Provide the [X, Y] coordinate of the cell's center where the given text is located.  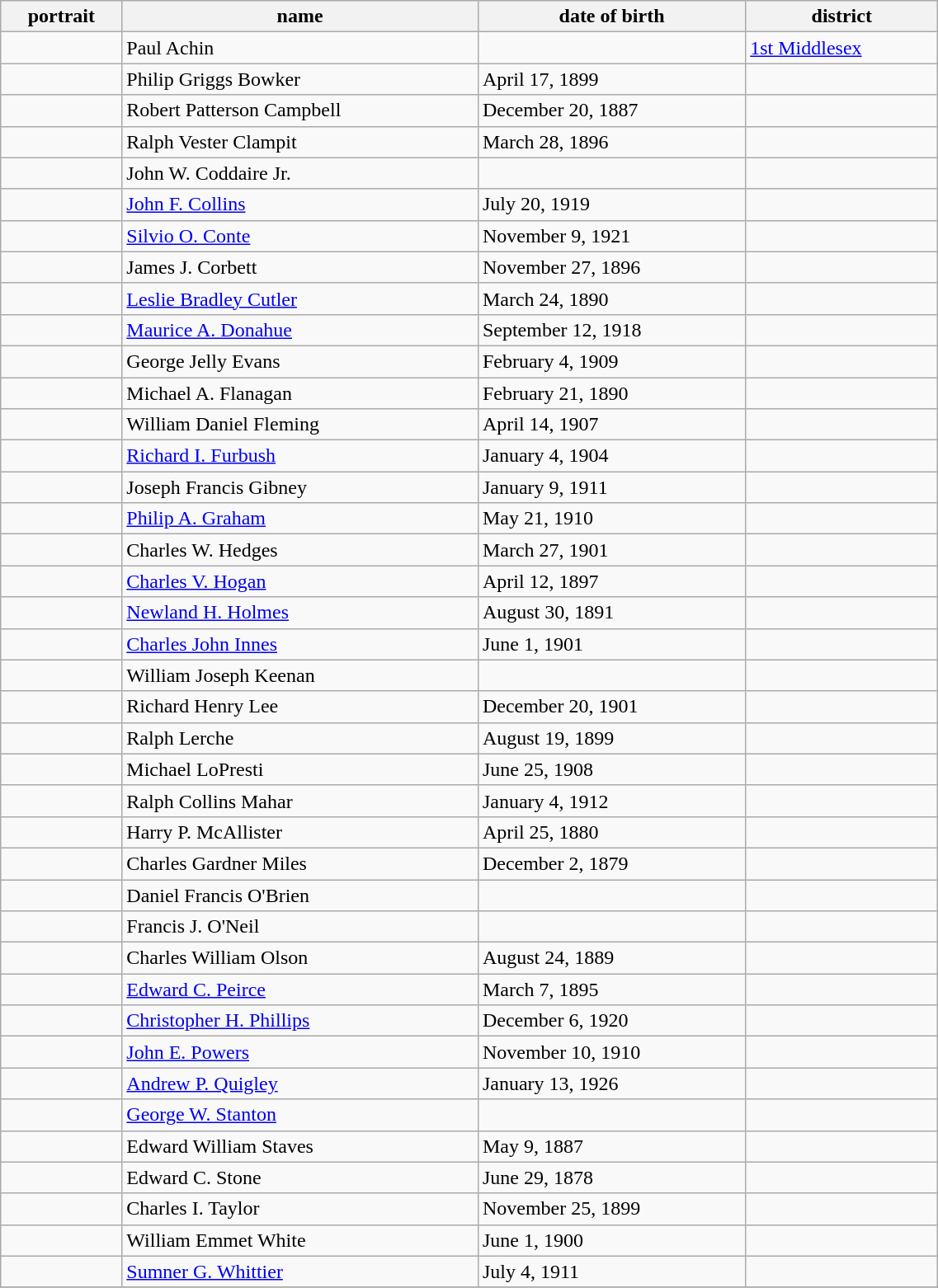
Edward C. Stone [300, 1178]
April 25, 1880 [611, 832]
Newland H. Holmes [300, 613]
Sumner G. Whittier [300, 1272]
John W. Coddaire Jr. [300, 173]
Francis J. O'Neil [300, 927]
September 12, 1918 [611, 330]
Daniel Francis O'Brien [300, 895]
November 9, 1921 [611, 236]
Maurice A. Donahue [300, 330]
William Daniel Fleming [300, 425]
November 27, 1896 [611, 267]
Joseph Francis Gibney [300, 487]
August 24, 1889 [611, 958]
July 4, 1911 [611, 1272]
June 25, 1908 [611, 769]
Christopher H. Phillips [300, 1021]
January 9, 1911 [611, 487]
January 4, 1912 [611, 801]
November 10, 1910 [611, 1052]
date of birth [611, 16]
January 13, 1926 [611, 1084]
April 17, 1899 [611, 79]
March 7, 1895 [611, 990]
Andrew P. Quigley [300, 1084]
June 1, 1900 [611, 1240]
Charles William Olson [300, 958]
December 6, 1920 [611, 1021]
1st Middlesex [841, 48]
April 14, 1907 [611, 425]
William Emmet White [300, 1240]
portrait [61, 16]
Richard I. Furbush [300, 456]
April 12, 1897 [611, 581]
William Joseph Keenan [300, 675]
March 28, 1896 [611, 142]
August 30, 1891 [611, 613]
December 2, 1879 [611, 863]
Robert Patterson Campbell [300, 110]
Paul Achin [300, 48]
Richard Henry Lee [300, 707]
James J. Corbett [300, 267]
May 9, 1887 [611, 1146]
March 27, 1901 [611, 550]
Charles John Innes [300, 644]
Charles W. Hedges [300, 550]
Michael A. Flanagan [300, 393]
John E. Powers [300, 1052]
Ralph Lerche [300, 738]
June 29, 1878 [611, 1178]
Charles I. Taylor [300, 1209]
January 4, 1904 [611, 456]
December 20, 1887 [611, 110]
July 20, 1919 [611, 204]
Ralph Collins Mahar [300, 801]
Edward C. Peirce [300, 990]
Philip Griggs Bowker [300, 79]
December 20, 1901 [611, 707]
Harry P. McAllister [300, 832]
Silvio O. Conte [300, 236]
Michael LoPresti [300, 769]
August 19, 1899 [611, 738]
Ralph Vester Clampit [300, 142]
district [841, 16]
February 4, 1909 [611, 361]
June 1, 1901 [611, 644]
Philip A. Graham [300, 519]
Edward William Staves [300, 1146]
February 21, 1890 [611, 393]
George W. Stanton [300, 1115]
Leslie Bradley Cutler [300, 298]
November 25, 1899 [611, 1209]
Charles Gardner Miles [300, 863]
March 24, 1890 [611, 298]
May 21, 1910 [611, 519]
John F. Collins [300, 204]
name [300, 16]
George Jelly Evans [300, 361]
Charles V. Hogan [300, 581]
